Return (X, Y) of the center of cell containing provided text 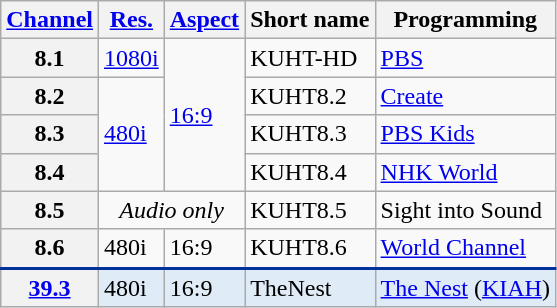
Res. (132, 20)
KUHT8.4 (310, 172)
8.3 (50, 134)
Audio only (172, 210)
TheNest (310, 288)
KUHT8.3 (310, 134)
KUHT8.6 (310, 248)
World Channel (465, 248)
8.1 (50, 58)
Create (465, 96)
KUHT8.5 (310, 210)
Programming (465, 20)
Short name (310, 20)
The Nest (KIAH) (465, 288)
1080i (132, 58)
PBS (465, 58)
8.5 (50, 210)
8.4 (50, 172)
KUHT-HD (310, 58)
PBS Kids (465, 134)
39.3 (50, 288)
Aspect (204, 20)
Sight into Sound (465, 210)
NHK World (465, 172)
KUHT8.2 (310, 96)
8.2 (50, 96)
8.6 (50, 248)
Channel (50, 20)
